From the cell containing the given text, extract its center point as [x, y] coordinate. 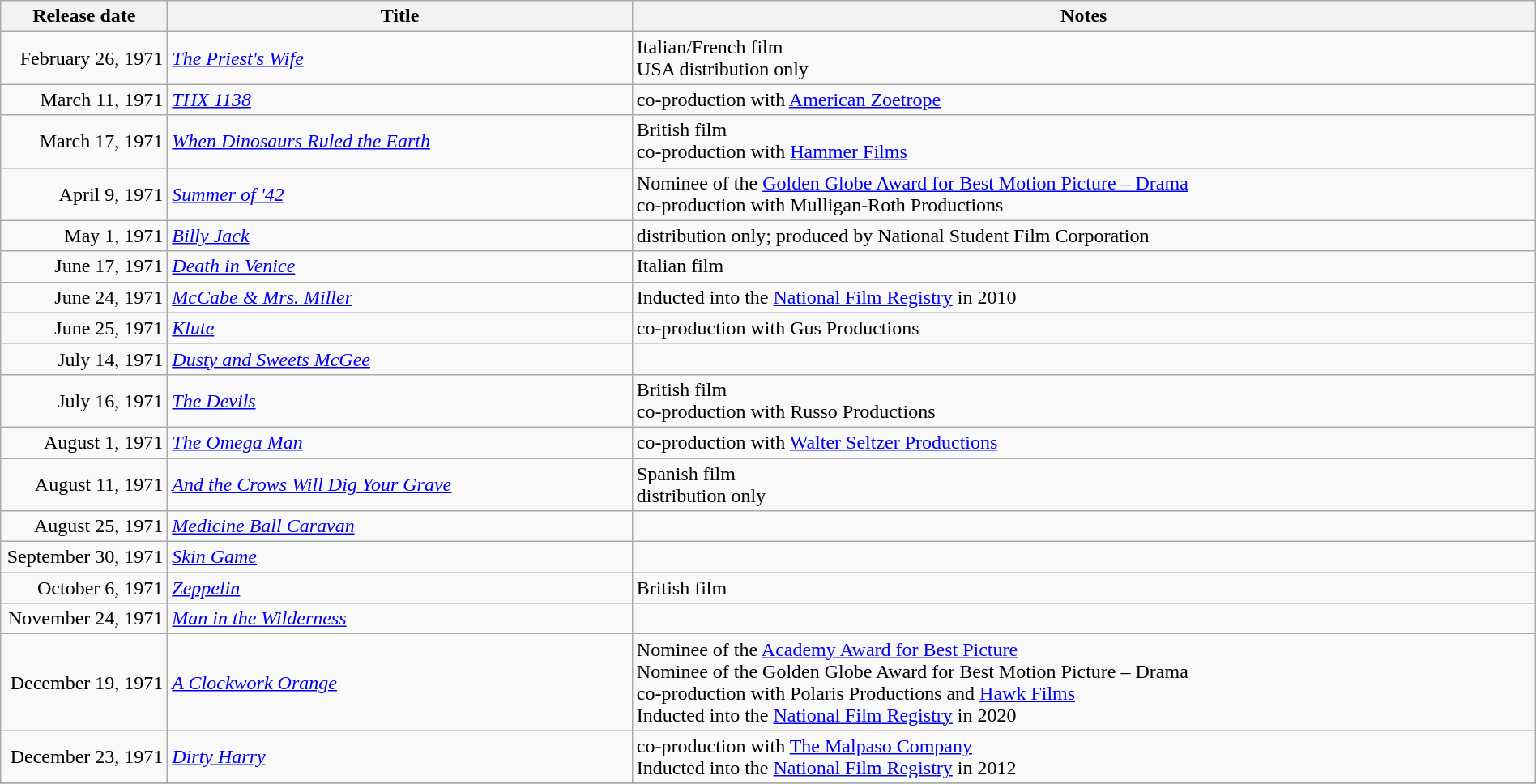
co-production with Walter Seltzer Productions [1084, 442]
Man in the Wilderness [400, 619]
June 24, 1971 [84, 297]
And the Crows Will Dig Your Grave [400, 484]
Billy Jack [400, 236]
March 11, 1971 [84, 100]
co-production with The Malpaso CompanyInducted into the National Film Registry in 2012 [1084, 756]
British filmco-production with Russo Productions [1084, 400]
The Devils [400, 400]
The Priest's Wife [400, 58]
August 25, 1971 [84, 526]
British film [1084, 588]
British filmco-production with Hammer Films [1084, 141]
Skin Game [400, 557]
Summer of '42 [400, 194]
Italian film [1084, 266]
distribution only; produced by National Student Film Corporation [1084, 236]
McCabe & Mrs. Miller [400, 297]
Dirty Harry [400, 756]
co-production with Gus Productions [1084, 328]
December 19, 1971 [84, 682]
THX 1138 [400, 100]
Nominee of the Golden Globe Award for Best Motion Picture – Dramaco-production with Mulligan-Roth Productions [1084, 194]
December 23, 1971 [84, 756]
August 1, 1971 [84, 442]
July 16, 1971 [84, 400]
Medicine Ball Caravan [400, 526]
October 6, 1971 [84, 588]
August 11, 1971 [84, 484]
Dusty and Sweets McGee [400, 359]
The Omega Man [400, 442]
Spanish filmdistribution only [1084, 484]
February 26, 1971 [84, 58]
September 30, 1971 [84, 557]
April 9, 1971 [84, 194]
Title [400, 16]
June 17, 1971 [84, 266]
Zeppelin [400, 588]
When Dinosaurs Ruled the Earth [400, 141]
May 1, 1971 [84, 236]
Release date [84, 16]
July 14, 1971 [84, 359]
co-production with American Zoetrope [1084, 100]
March 17, 1971 [84, 141]
A Clockwork Orange [400, 682]
Death in Venice [400, 266]
Notes [1084, 16]
June 25, 1971 [84, 328]
November 24, 1971 [84, 619]
Inducted into the National Film Registry in 2010 [1084, 297]
Italian/French filmUSA distribution only [1084, 58]
Klute [400, 328]
